Capture the cell that displays the provided text and extract its (X, Y) central coordinate. 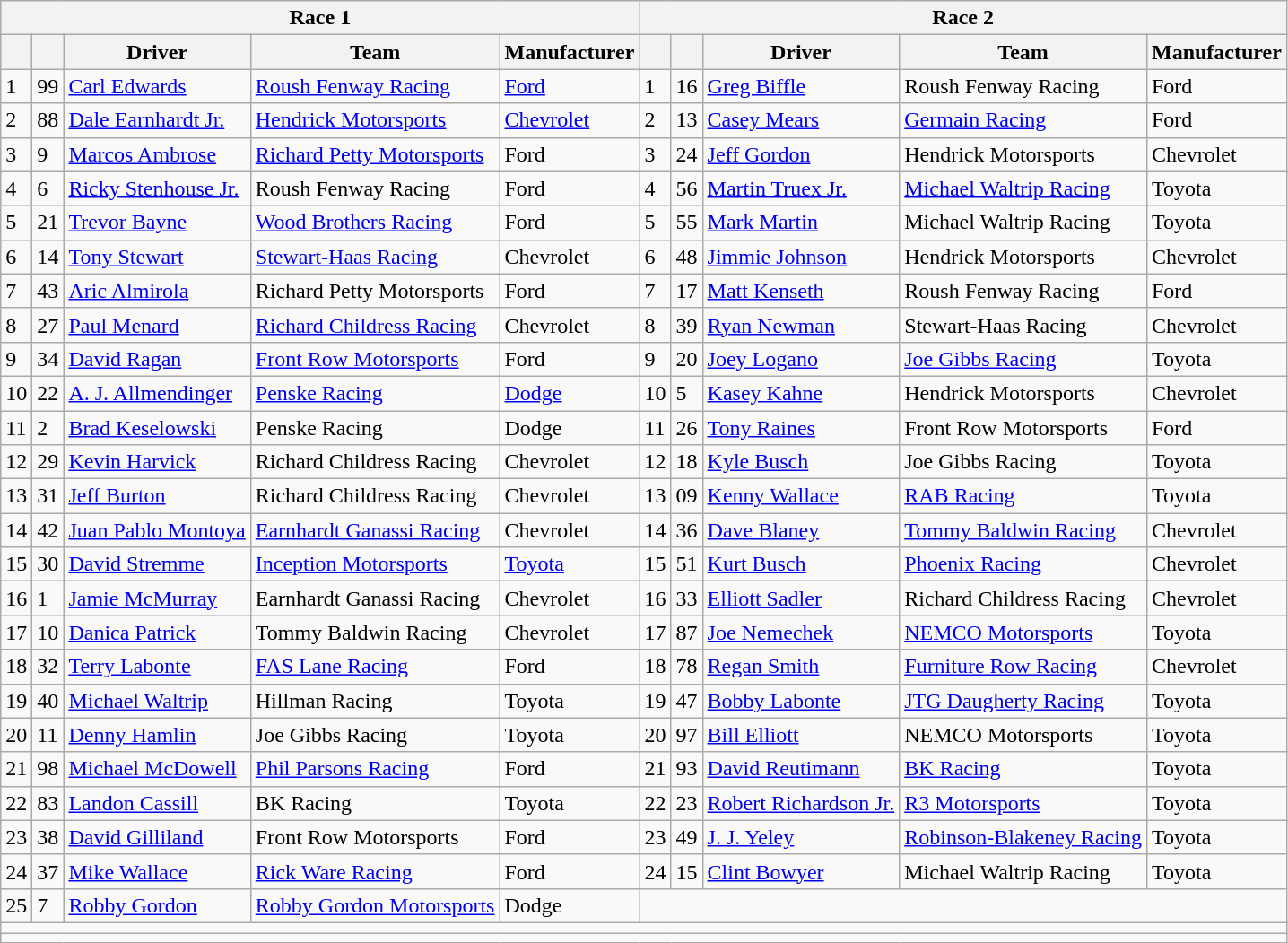
Kasey Kahne (801, 393)
RAB Racing (1023, 496)
Juan Pablo Montoya (157, 530)
Michael Waltrip (157, 701)
Jamie McMurray (157, 598)
Kevin Harvick (157, 462)
David Reutimann (801, 769)
Inception Motorsports (375, 564)
Clint Bowyer (801, 871)
Joe Nemechek (801, 633)
98 (48, 769)
A. J. Allmendinger (157, 393)
Germain Racing (1023, 120)
36 (687, 530)
Robert Richardson Jr. (801, 803)
Bill Elliott (801, 735)
Joey Logano (801, 359)
88 (48, 120)
Matt Kenseth (801, 291)
Elliott Sadler (801, 598)
43 (48, 291)
Bobby Labonte (801, 701)
38 (48, 837)
Race 1 (320, 18)
Regan Smith (801, 667)
40 (48, 701)
Casey Mears (801, 120)
Ryan Newman (801, 325)
09 (687, 496)
51 (687, 564)
29 (48, 462)
Martin Truex Jr. (801, 188)
Michael McDowell (157, 769)
Race 2 (963, 18)
Robinson-Blakeney Racing (1023, 837)
Rick Ware Racing (375, 871)
47 (687, 701)
Mike Wallace (157, 871)
Denny Hamlin (157, 735)
Marcos Ambrose (157, 154)
J. J. Yeley (801, 837)
55 (687, 223)
David Gilliland (157, 837)
31 (48, 496)
Jeff Burton (157, 496)
Danica Patrick (157, 633)
34 (48, 359)
R3 Motorsports (1023, 803)
93 (687, 769)
26 (687, 428)
37 (48, 871)
Kenny Wallace (801, 496)
Jeff Gordon (801, 154)
Kurt Busch (801, 564)
48 (687, 257)
Tony Stewart (157, 257)
99 (48, 86)
Tony Raines (801, 428)
Furniture Row Racing (1023, 667)
49 (687, 837)
25 (16, 905)
Dave Blaney (801, 530)
Phoenix Racing (1023, 564)
Robby Gordon (157, 905)
Robby Gordon Motorsports (375, 905)
David Stremme (157, 564)
Paul Menard (157, 325)
Brad Keselowski (157, 428)
Mark Martin (801, 223)
Aric Almirola (157, 291)
Jimmie Johnson (801, 257)
Hillman Racing (375, 701)
FAS Lane Racing (375, 667)
Landon Cassill (157, 803)
Trevor Bayne (157, 223)
Wood Brothers Racing (375, 223)
42 (48, 530)
56 (687, 188)
Dale Earnhardt Jr. (157, 120)
32 (48, 667)
David Ragan (157, 359)
Ricky Stenhouse Jr. (157, 188)
Carl Edwards (157, 86)
97 (687, 735)
Terry Labonte (157, 667)
83 (48, 803)
87 (687, 633)
Kyle Busch (801, 462)
JTG Daugherty Racing (1023, 701)
30 (48, 564)
39 (687, 325)
78 (687, 667)
Greg Biffle (801, 86)
Phil Parsons Racing (375, 769)
33 (687, 598)
27 (48, 325)
